Search for the cell housing the specified text and yield its [x, y] center coordinate. 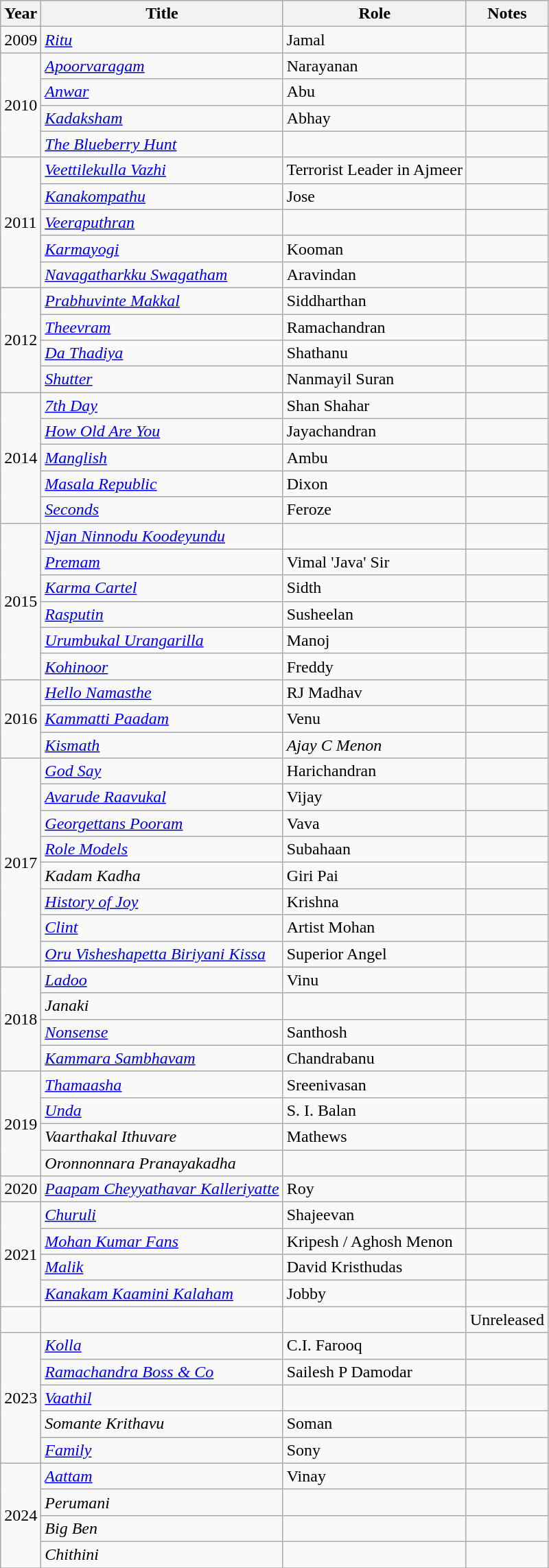
Sailesh P Damodar [375, 1372]
2020 [21, 1189]
Title [162, 14]
Paapam Cheyyathavar Kalleriyatte [162, 1189]
Kripesh / Aghosh Menon [375, 1241]
History of Joy [162, 902]
Apoorvaragam [162, 66]
Jamal [375, 40]
Venu [375, 718]
Siddharthan [375, 301]
7th Day [162, 406]
Urumbukal Urangarilla [162, 640]
2023 [21, 1398]
Unreleased [506, 1320]
2024 [21, 1515]
Aravindan [375, 274]
Manglish [162, 458]
Shajeevan [375, 1215]
Nonsense [162, 1032]
Abu [375, 92]
Njan Ninnodu Koodeyundu [162, 536]
Vinay [375, 1476]
Ladoo [162, 980]
Role [375, 14]
Unda [162, 1110]
C.I. Farooq [375, 1346]
Subahaan [375, 850]
Vijay [375, 797]
Roy [375, 1189]
Feroze [375, 510]
Ramachandra Boss & Co [162, 1372]
Anwar [162, 92]
Kanakompathu [162, 196]
2017 [21, 863]
Karmayogi [162, 248]
Terrorist Leader in Ajmeer [375, 170]
Oronnonnara Pranayakadha [162, 1163]
Vimal 'Java' Sir [375, 562]
Thamaasha [162, 1084]
Veeraputhran [162, 222]
Santhosh [375, 1032]
Kanakam Kaamini Kalaham [162, 1294]
Ambu [375, 458]
Big Ben [162, 1528]
Rasputin [162, 614]
Vinu [375, 980]
2012 [21, 340]
Sreenivasan [375, 1084]
Abhay [375, 118]
Kooman [375, 248]
Navagatharkku Swagatham [162, 274]
Perumani [162, 1502]
Mathews [375, 1136]
Role Models [162, 850]
Artist Mohan [375, 928]
Krishna [375, 902]
Theevram [162, 327]
2021 [21, 1254]
Kohinoor [162, 666]
Karma Cartel [162, 588]
Chandrabanu [375, 1058]
Prabhuvinte Makkal [162, 301]
2011 [21, 222]
Soman [375, 1424]
Susheelan [375, 614]
Notes [506, 14]
Nanmayil Suran [375, 379]
Harichandran [375, 771]
Clint [162, 928]
Ritu [162, 40]
Vaathil [162, 1398]
Premam [162, 562]
Narayanan [375, 66]
2009 [21, 40]
2015 [21, 601]
Chithini [162, 1554]
Mohan Kumar Fans [162, 1241]
2019 [21, 1123]
Janaki [162, 1006]
Avarude Raavukal [162, 797]
Jose [375, 196]
Freddy [375, 666]
RJ Madhav [375, 692]
Oru Visheshapetta Biriyani Kissa [162, 954]
The Blueberry Hunt [162, 144]
Aattam [162, 1476]
Seconds [162, 510]
Georgettans Pooram [162, 823]
Jayachandran [375, 432]
2014 [21, 458]
Somante Krithavu [162, 1424]
Year [21, 14]
2016 [21, 718]
God Say [162, 771]
Dixon [375, 484]
Kadam Kadha [162, 876]
Family [162, 1450]
How Old Are You [162, 432]
Masala Republic [162, 484]
Veettilekulla Vazhi [162, 170]
Giri Pai [375, 876]
Kammara Sambhavam [162, 1058]
Sony [375, 1450]
Superior Angel [375, 954]
Kolla [162, 1346]
Ramachandran [375, 327]
S. I. Balan [375, 1110]
Shan Shahar [375, 406]
Churuli [162, 1215]
Malik [162, 1267]
Sidth [375, 588]
Hello Namasthe [162, 692]
2018 [21, 1019]
David Kristhudas [375, 1267]
Kismath [162, 745]
Kammatti Paadam [162, 718]
Da Thadiya [162, 353]
Vaarthakal Ithuvare [162, 1136]
Shutter [162, 379]
Vava [375, 823]
Manoj [375, 640]
Jobby [375, 1294]
Shathanu [375, 353]
Kadaksham [162, 118]
Ajay C Menon [375, 745]
2010 [21, 105]
